Identify which cell holds the provided text, then report its [x, y] central coordinate. 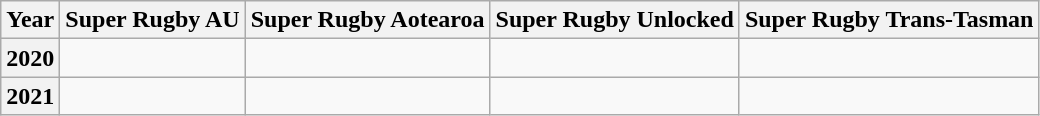
Year [30, 20]
Super Rugby Aotearoa [368, 20]
Super Rugby Trans-Tasman [889, 20]
Super Rugby Unlocked [614, 20]
2021 [30, 96]
2020 [30, 58]
Super Rugby AU [152, 20]
